Output the (X, Y) coordinate of the center of the cell containing the given text.  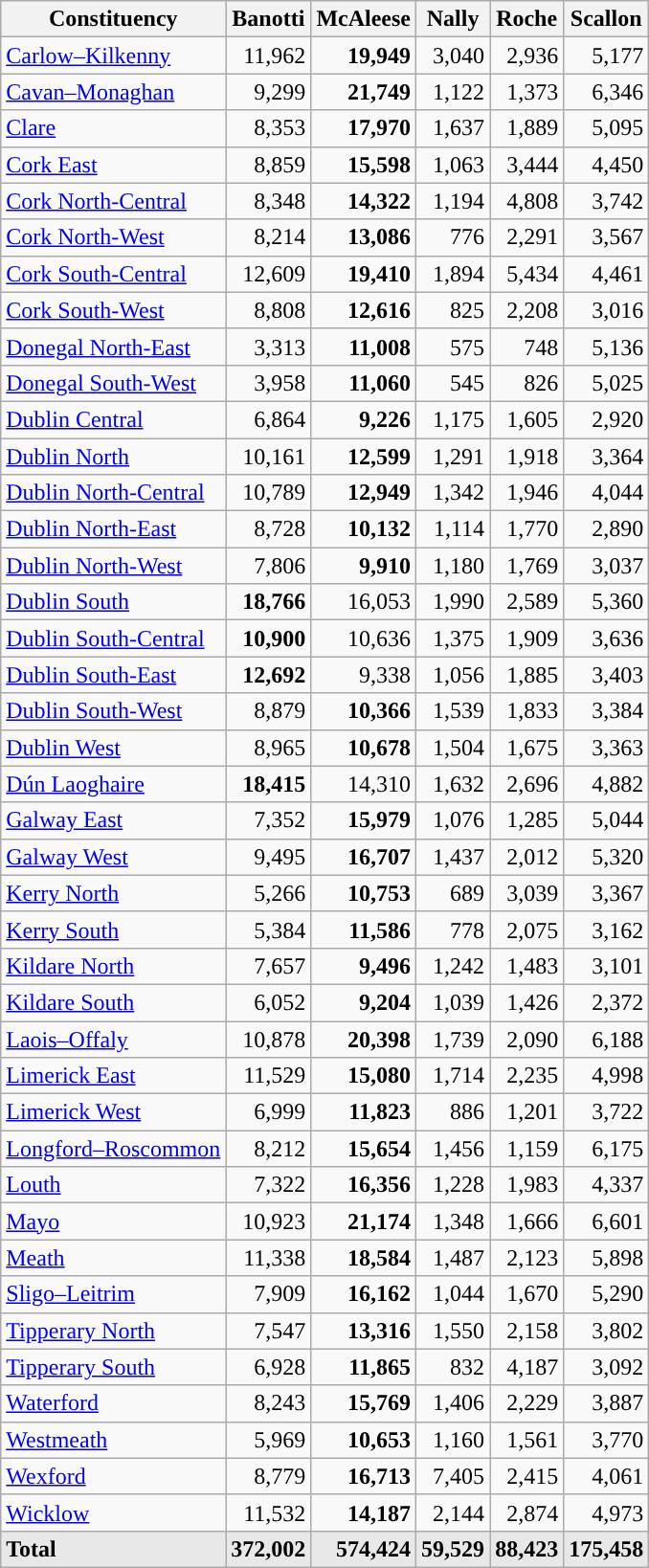
748 (526, 347)
12,692 (268, 675)
4,461 (607, 274)
7,352 (268, 820)
8,965 (268, 748)
9,299 (268, 92)
12,616 (364, 310)
5,969 (268, 1440)
11,060 (364, 383)
10,653 (364, 1440)
Galway West (113, 857)
13,086 (364, 237)
6,928 (268, 1367)
Meath (113, 1258)
1,632 (454, 784)
15,979 (364, 820)
3,092 (607, 1367)
1,885 (526, 675)
7,657 (268, 966)
1,228 (454, 1185)
3,363 (607, 748)
1,769 (526, 566)
Galway East (113, 820)
Cork North-West (113, 237)
10,789 (268, 493)
15,769 (364, 1403)
14,322 (364, 201)
1,342 (454, 493)
832 (454, 1367)
10,923 (268, 1221)
1,194 (454, 201)
1,739 (454, 1039)
8,879 (268, 711)
1,437 (454, 857)
6,864 (268, 419)
7,909 (268, 1294)
88,423 (526, 1549)
2,235 (526, 1076)
11,008 (364, 347)
1,122 (454, 92)
5,044 (607, 820)
6,188 (607, 1039)
3,101 (607, 966)
20,398 (364, 1039)
Dublin South-Central (113, 638)
16,356 (364, 1185)
Roche (526, 19)
15,598 (364, 165)
Kildare South (113, 1002)
1,426 (526, 1002)
10,678 (364, 748)
Scallon (607, 19)
574,424 (364, 1549)
7,405 (454, 1476)
2,920 (607, 419)
2,291 (526, 237)
14,187 (364, 1512)
3,958 (268, 383)
8,808 (268, 310)
12,949 (364, 493)
4,337 (607, 1185)
1,291 (454, 457)
16,053 (364, 602)
4,998 (607, 1076)
Dublin West (113, 748)
1,160 (454, 1440)
689 (454, 893)
2,229 (526, 1403)
McAleese (364, 19)
2,090 (526, 1039)
5,320 (607, 857)
3,567 (607, 237)
Dublin North-Central (113, 493)
21,749 (364, 92)
1,056 (454, 675)
1,175 (454, 419)
11,338 (268, 1258)
Limerick East (113, 1076)
11,865 (364, 1367)
4,061 (607, 1476)
1,406 (454, 1403)
4,044 (607, 493)
9,226 (364, 419)
Tipperary North (113, 1331)
5,360 (607, 602)
Wicklow (113, 1512)
1,039 (454, 1002)
3,037 (607, 566)
Dublin North-East (113, 529)
175,458 (607, 1549)
825 (454, 310)
3,802 (607, 1331)
3,040 (454, 56)
8,779 (268, 1476)
59,529 (454, 1549)
Dublin South-East (113, 675)
2,123 (526, 1258)
2,012 (526, 857)
3,367 (607, 893)
1,539 (454, 711)
1,076 (454, 820)
Carlow–Kilkenny (113, 56)
8,214 (268, 237)
Limerick West (113, 1112)
10,636 (364, 638)
Cavan–Monaghan (113, 92)
Donegal South-West (113, 383)
372,002 (268, 1549)
2,144 (454, 1512)
3,403 (607, 675)
10,161 (268, 457)
5,898 (607, 1258)
9,338 (364, 675)
1,063 (454, 165)
Louth (113, 1185)
12,599 (364, 457)
778 (454, 930)
18,766 (268, 602)
19,410 (364, 274)
11,529 (268, 1076)
3,384 (607, 711)
Dublin Central (113, 419)
Waterford (113, 1403)
3,313 (268, 347)
3,722 (607, 1112)
11,962 (268, 56)
Dublin North-West (113, 566)
16,162 (364, 1294)
15,654 (364, 1149)
3,039 (526, 893)
3,887 (607, 1403)
8,728 (268, 529)
Cork East (113, 165)
2,372 (607, 1002)
8,353 (268, 128)
3,742 (607, 201)
1,504 (454, 748)
Kerry South (113, 930)
Kildare North (113, 966)
2,874 (526, 1512)
18,584 (364, 1258)
6,052 (268, 1002)
5,136 (607, 347)
886 (454, 1112)
15,080 (364, 1076)
1,670 (526, 1294)
3,162 (607, 930)
Wexford (113, 1476)
1,180 (454, 566)
4,808 (526, 201)
Mayo (113, 1221)
Tipperary South (113, 1367)
1,159 (526, 1149)
1,483 (526, 966)
2,158 (526, 1331)
Kerry North (113, 893)
18,415 (268, 784)
Clare (113, 128)
1,487 (454, 1258)
12,609 (268, 274)
1,714 (454, 1076)
Cork North-Central (113, 201)
2,589 (526, 602)
4,973 (607, 1512)
8,243 (268, 1403)
2,075 (526, 930)
8,212 (268, 1149)
8,348 (268, 201)
575 (454, 347)
5,095 (607, 128)
6,175 (607, 1149)
1,373 (526, 92)
1,201 (526, 1112)
1,456 (454, 1149)
1,375 (454, 638)
1,675 (526, 748)
14,310 (364, 784)
4,882 (607, 784)
1,044 (454, 1294)
2,936 (526, 56)
Laois–Offaly (113, 1039)
16,713 (364, 1476)
776 (454, 237)
1,918 (526, 457)
1,889 (526, 128)
1,990 (454, 602)
Donegal North-East (113, 347)
Westmeath (113, 1440)
2,415 (526, 1476)
5,025 (607, 383)
17,970 (364, 128)
9,495 (268, 857)
9,910 (364, 566)
10,753 (364, 893)
5,384 (268, 930)
1,946 (526, 493)
Sligo–Leitrim (113, 1294)
11,586 (364, 930)
1,550 (454, 1331)
10,878 (268, 1039)
1,114 (454, 529)
9,204 (364, 1002)
8,859 (268, 165)
1,909 (526, 638)
Dublin North (113, 457)
4,450 (607, 165)
6,999 (268, 1112)
10,366 (364, 711)
4,187 (526, 1367)
7,547 (268, 1331)
5,434 (526, 274)
5,266 (268, 893)
11,532 (268, 1512)
2,890 (607, 529)
1,637 (454, 128)
10,900 (268, 638)
1,348 (454, 1221)
1,666 (526, 1221)
7,322 (268, 1185)
Constituency (113, 19)
1,285 (526, 820)
1,605 (526, 419)
1,770 (526, 529)
11,823 (364, 1112)
6,346 (607, 92)
826 (526, 383)
2,208 (526, 310)
3,636 (607, 638)
Nally (454, 19)
3,364 (607, 457)
1,561 (526, 1440)
5,290 (607, 1294)
Dublin South (113, 602)
Banotti (268, 19)
6,601 (607, 1221)
2,696 (526, 784)
21,174 (364, 1221)
10,132 (364, 529)
Longford–Roscommon (113, 1149)
1,894 (454, 274)
Dún Laoghaire (113, 784)
16,707 (364, 857)
3,444 (526, 165)
19,949 (364, 56)
1,833 (526, 711)
3,770 (607, 1440)
Dublin South-West (113, 711)
Cork South-Central (113, 274)
7,806 (268, 566)
1,983 (526, 1185)
9,496 (364, 966)
3,016 (607, 310)
13,316 (364, 1331)
5,177 (607, 56)
Cork South-West (113, 310)
545 (454, 383)
Total (113, 1549)
1,242 (454, 966)
